For the text-containing cell, return its midpoint in (X, Y) coordinate format. 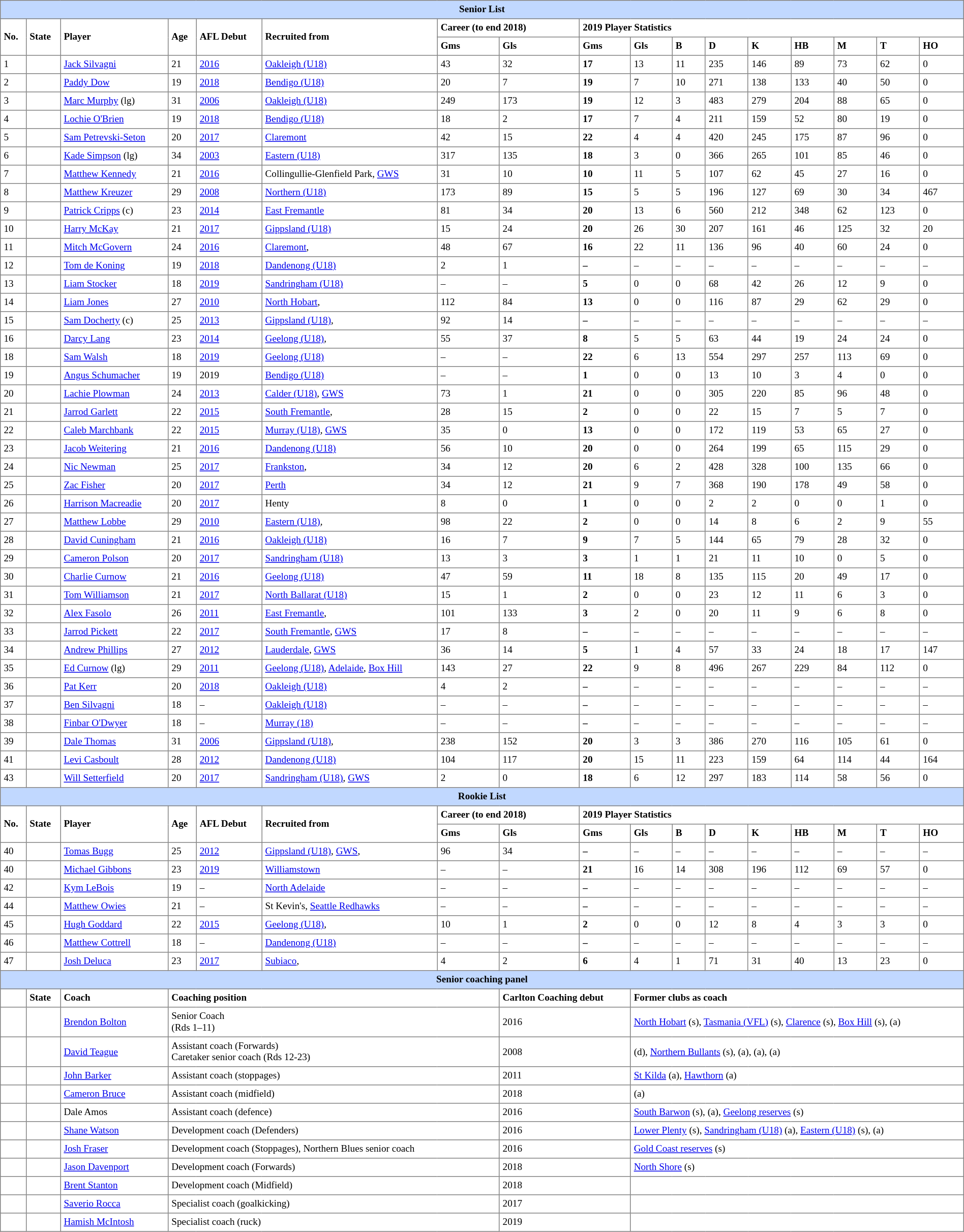
560 (727, 211)
Hugh Goddard (114, 925)
Matthew Kennedy (114, 174)
67 (539, 248)
Calder (U18), GWS (350, 394)
Angus Schumacher (114, 376)
Development coach (Stoppages), Northern Blues senior coach (334, 1149)
(a) (797, 1094)
David Cuningham (114, 540)
Claremont, (350, 248)
Sam Walsh (114, 357)
Brent Stanton (114, 1186)
249 (468, 101)
Eastern (U18) (350, 156)
Jack Silvagni (114, 65)
39 (13, 742)
328 (769, 467)
Coach (114, 998)
Former clubs as coach (797, 998)
Patrick Cripps (c) (114, 211)
Brendon Bolton (114, 1022)
Development coach (Forwards) (334, 1167)
107 (727, 174)
Matthew Kreuzer (114, 193)
Lauderdale, GWS (350, 650)
204 (812, 101)
Tomas Bugg (114, 852)
207 (727, 229)
279 (769, 101)
271 (727, 83)
172 (727, 431)
Gold Coast reserves (s) (797, 1149)
Development coach (Midfield) (334, 1186)
Murray (U18), GWS (350, 431)
Assistant coach (defence) (334, 1113)
220 (769, 394)
Collingullie-Glenfield Park, GWS (350, 174)
147 (942, 650)
Lochie O'Brien (114, 119)
164 (942, 760)
127 (769, 193)
Liam Jones (114, 303)
366 (727, 156)
Caleb Marchbank (114, 431)
Assistant coach (midfield) (334, 1094)
St Kevin's, Seattle Redhawks (350, 907)
Nic Newman (114, 467)
305 (727, 394)
88 (855, 101)
117 (539, 760)
80 (855, 119)
308 (727, 870)
100 (812, 467)
199 (769, 449)
183 (769, 778)
Harrison Macreadie (114, 504)
South Fremantle, GWS (350, 632)
229 (812, 669)
Carlton Coaching debut (565, 998)
Senior List (482, 10)
92 (468, 321)
98 (468, 522)
2003 (229, 156)
Kym LeBois (114, 888)
554 (727, 357)
119 (769, 431)
Lachie Plowman (114, 394)
Josh Deluca (114, 961)
138 (769, 83)
152 (539, 742)
Specialist coach (ruck) (334, 1222)
Jarrod Garlett (114, 412)
Sam Docherty (c) (114, 321)
Sandringham (U18), GWS (350, 778)
Andrew Phillips (114, 650)
Murray (18) (350, 724)
Jarrod Pickett (114, 632)
161 (769, 229)
Jason Davenport (114, 1167)
Ed Curnow (lg) (114, 669)
Harry McKay (114, 229)
South Fremantle, (350, 412)
68 (727, 284)
Shane Watson (114, 1131)
Ben Silvagni (114, 705)
146 (769, 65)
Frankston, (350, 467)
St Kilda (a), Hawthorn (a) (797, 1076)
368 (727, 486)
125 (855, 229)
235 (727, 65)
483 (727, 101)
Mitch McGovern (114, 248)
East Fremantle (350, 211)
North Shore (s) (797, 1167)
190 (769, 486)
264 (727, 449)
North Adelaide (350, 888)
348 (812, 211)
Finbar O'Dwyer (114, 724)
David Teague (114, 1051)
223 (727, 760)
Pat Kerr (114, 687)
Senior Coach(Rds 1–11) (334, 1022)
North Ballarat (U18) (350, 595)
Marc Murphy (lg) (114, 101)
270 (769, 742)
Coaching position (334, 998)
105 (855, 742)
Development coach (Defenders) (334, 1131)
496 (727, 669)
38 (13, 724)
Michael Gibbons (114, 870)
245 (769, 138)
143 (468, 669)
64 (812, 760)
178 (812, 486)
Senior coaching panel (482, 980)
Dale Thomas (114, 742)
Tom Williamson (114, 595)
Dale Amos (114, 1113)
59 (539, 577)
61 (898, 742)
66 (898, 467)
144 (727, 540)
Matthew Cottrell (114, 943)
41 (13, 760)
Specialist coach (goalkicking) (334, 1204)
North Hobart, (350, 303)
81 (468, 211)
Gippsland (U18) (350, 229)
(d), Northern Bullants (s), (a), (a), (a) (797, 1051)
North Hobart (s), Tasmania (VFL) (s), Clarence (s), Box Hill (s), (a) (797, 1022)
386 (727, 742)
238 (468, 742)
428 (727, 467)
South Barwon (s), (a), Geelong reserves (s) (797, 1113)
Will Setterfield (114, 778)
50 (898, 83)
Williamstown (350, 870)
211 (727, 119)
Alex Fasolo (114, 614)
257 (812, 357)
Paddy Dow (114, 83)
265 (769, 156)
Rookie List (482, 797)
Cameron Bruce (114, 1094)
Sam Petrevski-Seton (114, 138)
Geelong (U18), Adelaide, Box Hill (350, 669)
Eastern (U18), (350, 522)
Charlie Curnow (114, 577)
Assistant coach (Forwards)Caretaker senior coach (Rds 12-23) (334, 1051)
467 (942, 193)
Matthew Lobbe (114, 522)
Saverio Rocca (114, 1204)
Lower Plenty (s), Sandringham (U18) (a), Eastern (U18) (s), (a) (797, 1131)
Claremont (350, 138)
104 (468, 760)
267 (769, 669)
Liam Stocker (114, 284)
123 (898, 211)
53 (812, 431)
John Barker (114, 1076)
136 (727, 248)
175 (812, 138)
212 (769, 211)
Perth (350, 486)
Tom de Koning (114, 266)
71 (727, 961)
Assistant coach (stoppages) (334, 1076)
52 (812, 119)
113 (855, 357)
Zac Fisher (114, 486)
Jacob Weitering (114, 449)
Cameron Polson (114, 559)
63 (727, 339)
Darcy Lang (114, 339)
Levi Casboult (114, 760)
East Fremantle, (350, 614)
Kade Simpson (lg) (114, 156)
Gippsland (U18), GWS, (350, 852)
Josh Fraser (114, 1149)
Hamish McIntosh (114, 1222)
79 (812, 540)
420 (727, 138)
Northern (U18) (350, 193)
317 (468, 156)
Henty (350, 504)
Subiaco, (350, 961)
60 (855, 248)
Matthew Owies (114, 907)
